Search for the cell housing the specified text and yield its [x, y] center coordinate. 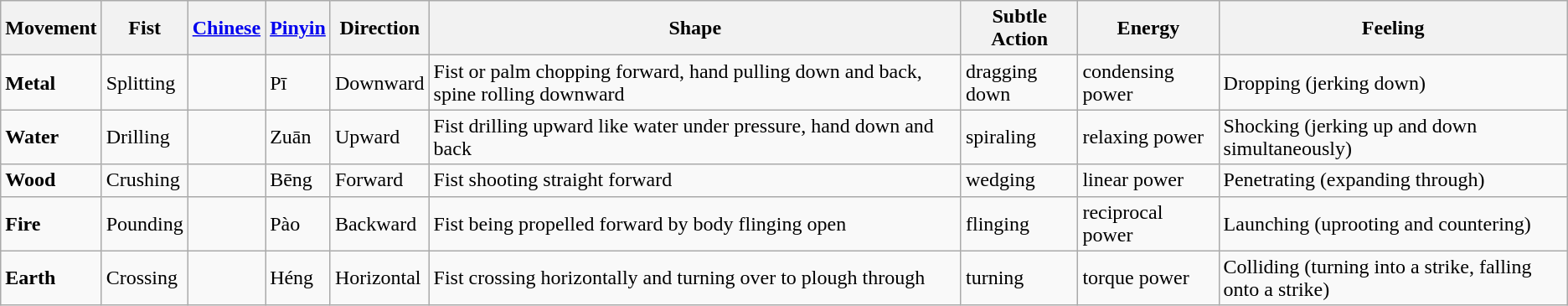
Pounding [144, 223]
Héng [298, 278]
Movement [51, 29]
Direction [379, 29]
condensing power [1148, 82]
Horizontal [379, 278]
Water [51, 137]
Fist shooting straight forward [695, 180]
flinging [1019, 223]
reciprocal power [1148, 223]
Upward [379, 137]
Colliding (turning into a strike, falling onto a strike) [1393, 278]
Forward [379, 180]
Chinese [226, 29]
Dropping (jerking down) [1393, 82]
Fist crossing horizontally and turning over to plough through [695, 278]
Metal [51, 82]
spiraling [1019, 137]
Pinyin [298, 29]
wedging [1019, 180]
dragging down [1019, 82]
linear power [1148, 180]
Crushing [144, 180]
Shocking (jerking up and down simultaneously) [1393, 137]
Subtle Action [1019, 29]
turning [1019, 278]
Feeling [1393, 29]
Earth [51, 278]
relaxing power [1148, 137]
Fire [51, 223]
Energy [1148, 29]
Zuān [298, 137]
Penetrating (expanding through) [1393, 180]
Crossing [144, 278]
Fist drilling upward like water under pressure, hand down and back [695, 137]
Launching (uprooting and countering) [1393, 223]
Shape [695, 29]
Downward [379, 82]
Fist being propelled forward by body flinging open [695, 223]
Fist [144, 29]
Bēng [298, 180]
Wood [51, 180]
Backward [379, 223]
torque power [1148, 278]
Pào [298, 223]
Drilling [144, 137]
Splitting [144, 82]
Fist or palm chopping forward, hand pulling down and back, spine rolling downward [695, 82]
Pī [298, 82]
